For the text-containing cell, return its midpoint in [X, Y] coordinate format. 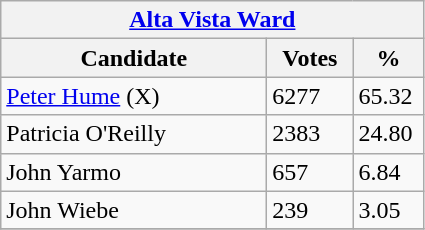
John Wiebe [134, 210]
24.80 [388, 134]
Patricia O'Reilly [134, 134]
Votes [310, 58]
6.84 [388, 172]
Peter Hume (X) [134, 96]
John Yarmo [134, 172]
2383 [310, 134]
Alta Vista Ward [212, 20]
6277 [310, 96]
3.05 [388, 210]
239 [310, 210]
% [388, 58]
657 [310, 172]
Candidate [134, 58]
65.32 [388, 96]
